From the cell containing the given text, extract its center point as [X, Y] coordinate. 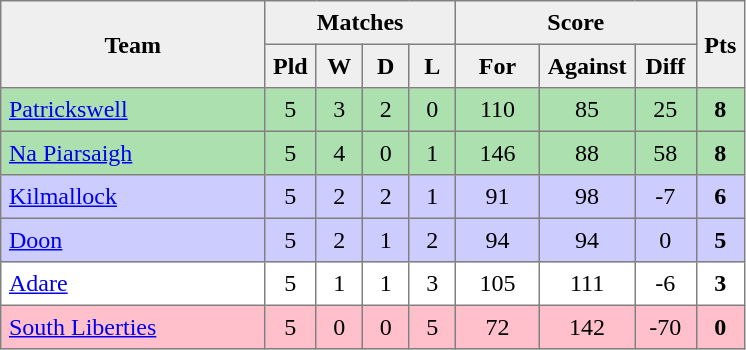
88 [586, 153]
Pts [720, 44]
Matches [360, 23]
South Liberties [133, 327]
W [339, 66]
Doon [133, 240]
72 [497, 327]
Against [586, 66]
142 [586, 327]
110 [497, 110]
Kilmallock [133, 197]
85 [586, 110]
25 [666, 110]
Team [133, 44]
6 [720, 197]
D [385, 66]
91 [497, 197]
4 [339, 153]
58 [666, 153]
Na Piarsaigh [133, 153]
For [497, 66]
-70 [666, 327]
111 [586, 284]
105 [497, 284]
Diff [666, 66]
98 [586, 197]
146 [497, 153]
Score [576, 23]
Adare [133, 284]
Pld [290, 66]
-7 [666, 197]
Patrickswell [133, 110]
-6 [666, 284]
L [432, 66]
